Provide the [x, y] coordinate of the cell's center where the given text is located.  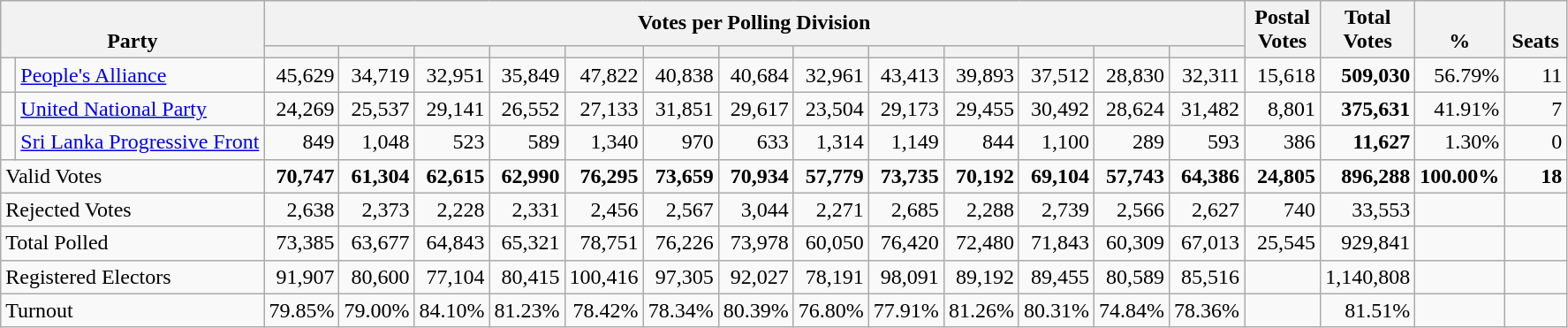
1,149 [906, 142]
78.36% [1207, 310]
8,801 [1283, 109]
79.00% [376, 310]
39,893 [981, 75]
% [1459, 30]
1.30% [1459, 142]
2,638 [302, 210]
11 [1535, 75]
386 [1283, 142]
78.34% [680, 310]
United National Party [140, 109]
593 [1207, 142]
289 [1131, 142]
Valid Votes [133, 176]
76,420 [906, 243]
11,627 [1367, 142]
509,030 [1367, 75]
849 [302, 142]
98,091 [906, 277]
81.23% [526, 310]
Turnout [133, 310]
64,386 [1207, 176]
80.39% [756, 310]
18 [1535, 176]
2,271 [830, 210]
Total Votes [1367, 30]
32,951 [452, 75]
2,331 [526, 210]
77,104 [452, 277]
25,537 [376, 109]
28,624 [1131, 109]
40,838 [680, 75]
Rejected Votes [133, 210]
2,566 [1131, 210]
34,719 [376, 75]
3,044 [756, 210]
23,504 [830, 109]
1,314 [830, 142]
1,340 [604, 142]
PostalVotes [1283, 30]
81.26% [981, 310]
29,617 [756, 109]
Total Polled [133, 243]
47,822 [604, 75]
25,545 [1283, 243]
81.51% [1367, 310]
56.79% [1459, 75]
100,416 [604, 277]
32,311 [1207, 75]
523 [452, 142]
84.10% [452, 310]
589 [526, 142]
896,288 [1367, 176]
92,027 [756, 277]
29,173 [906, 109]
67,013 [1207, 243]
71,843 [1057, 243]
73,735 [906, 176]
72,480 [981, 243]
73,659 [680, 176]
57,779 [830, 176]
29,455 [981, 109]
929,841 [1367, 243]
40,684 [756, 75]
24,805 [1283, 176]
79.85% [302, 310]
2,373 [376, 210]
People's Alliance [140, 75]
15,618 [1283, 75]
91,907 [302, 277]
76.80% [830, 310]
77.91% [906, 310]
2,739 [1057, 210]
28,830 [1131, 75]
33,553 [1367, 210]
73,978 [756, 243]
7 [1535, 109]
78,191 [830, 277]
43,413 [906, 75]
375,631 [1367, 109]
970 [680, 142]
70,934 [756, 176]
57,743 [1131, 176]
1,140,808 [1367, 277]
Registered Electors [133, 277]
61,304 [376, 176]
78.42% [604, 310]
31,851 [680, 109]
29,141 [452, 109]
70,747 [302, 176]
Votes per Polling Division [754, 23]
1,100 [1057, 142]
2,627 [1207, 210]
Sri Lanka Progressive Front [140, 142]
45,629 [302, 75]
78,751 [604, 243]
62,615 [452, 176]
73,385 [302, 243]
2,456 [604, 210]
80,600 [376, 277]
76,295 [604, 176]
62,990 [526, 176]
740 [1283, 210]
80,589 [1131, 277]
69,104 [1057, 176]
2,685 [906, 210]
64,843 [452, 243]
85,516 [1207, 277]
100.00% [1459, 176]
24,269 [302, 109]
26,552 [526, 109]
2,228 [452, 210]
89,192 [981, 277]
76,226 [680, 243]
27,133 [604, 109]
41.91% [1459, 109]
844 [981, 142]
35,849 [526, 75]
633 [756, 142]
80.31% [1057, 310]
97,305 [680, 277]
89,455 [1057, 277]
63,677 [376, 243]
2,288 [981, 210]
60,309 [1131, 243]
1,048 [376, 142]
37,512 [1057, 75]
74.84% [1131, 310]
31,482 [1207, 109]
30,492 [1057, 109]
70,192 [981, 176]
Party [133, 30]
80,415 [526, 277]
Seats [1535, 30]
60,050 [830, 243]
0 [1535, 142]
2,567 [680, 210]
65,321 [526, 243]
32,961 [830, 75]
